For the text-containing cell, return its midpoint in [X, Y] coordinate format. 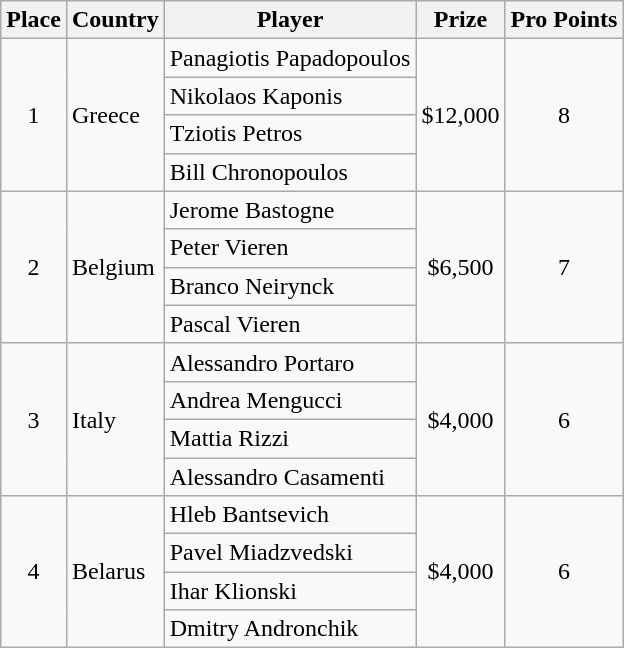
Ihar Klionski [290, 591]
Tziotis Petros [290, 134]
Mattia Rizzi [290, 438]
Bill Chronopoulos [290, 172]
Andrea Mengucci [290, 400]
Country [115, 20]
Belarus [115, 572]
3 [34, 419]
Alessandro Casamenti [290, 477]
Pascal Vieren [290, 324]
Italy [115, 419]
Hleb Bantsevich [290, 515]
$12,000 [460, 115]
Pro Points [564, 20]
Branco Neirynck [290, 286]
Alessandro Portaro [290, 362]
Nikolaos Kaponis [290, 96]
Belgium [115, 267]
$6,500 [460, 267]
8 [564, 115]
7 [564, 267]
Panagiotis Papadopoulos [290, 58]
Peter Vieren [290, 248]
4 [34, 572]
Greece [115, 115]
2 [34, 267]
Pavel Miadzvedski [290, 553]
Prize [460, 20]
Place [34, 20]
Player [290, 20]
1 [34, 115]
Jerome Bastogne [290, 210]
Dmitry Andronchik [290, 629]
